Locate the cell with the specified text and output its (X, Y) center coordinate. 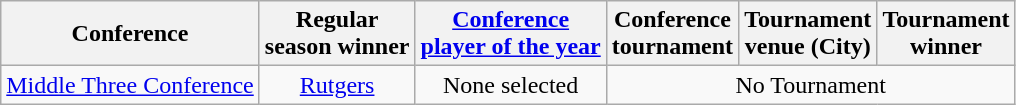
Tournament venue (City) (808, 34)
Conference player of the year (510, 34)
Rutgers (337, 85)
Middle Three Conference (130, 85)
Conference tournament (672, 34)
No Tournament (810, 85)
Regular season winner (337, 34)
Conference (130, 34)
None selected (510, 85)
Tournament winner (946, 34)
